Pinpoint the cell where the given text exists, returning its (x, y) midpoint coordinate. 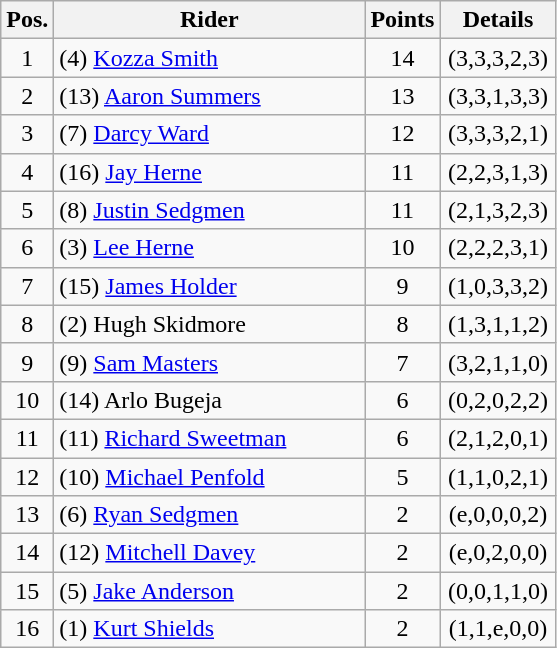
(0,2,0,2,2) (498, 400)
(0,0,1,1,0) (498, 591)
(8) Justin Sedgmen (210, 210)
(3,3,3,2,1) (498, 134)
(10) Michael Penfold (210, 477)
4 (28, 172)
(1,3,1,1,2) (498, 324)
(e,0,0,0,2) (498, 515)
(3) Lee Herne (210, 248)
(e,0,2,0,0) (498, 553)
(3,3,1,3,3) (498, 96)
(1,1,0,2,1) (498, 477)
(13) Aaron Summers (210, 96)
3 (28, 134)
Pos. (28, 20)
Details (498, 20)
(2,1,3,2,3) (498, 210)
16 (28, 629)
(5) Jake Anderson (210, 591)
(16) Jay Herne (210, 172)
(6) Ryan Sedgmen (210, 515)
(2,2,2,3,1) (498, 248)
(14) Arlo Bugeja (210, 400)
(7) Darcy Ward (210, 134)
(3,3,3,2,3) (498, 58)
(1) Kurt Shields (210, 629)
(4) Kozza Smith (210, 58)
(15) James Holder (210, 286)
(11) Richard Sweetman (210, 438)
15 (28, 591)
(3,2,1,1,0) (498, 362)
(9) Sam Masters (210, 362)
(2) Hugh Skidmore (210, 324)
(12) Mitchell Davey (210, 553)
(2,2,3,1,3) (498, 172)
Points (402, 20)
1 (28, 58)
Rider (210, 20)
(2,1,2,0,1) (498, 438)
(1,1,e,0,0) (498, 629)
(1,0,3,3,2) (498, 286)
